Locate the cell with the specified text and output its [x, y] center coordinate. 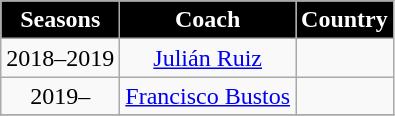
Francisco Bustos [208, 96]
Seasons [60, 20]
Julián Ruiz [208, 58]
Country [345, 20]
Coach [208, 20]
2018–2019 [60, 58]
2019– [60, 96]
